Pinpoint the cell where the given text exists, returning its [x, y] midpoint coordinate. 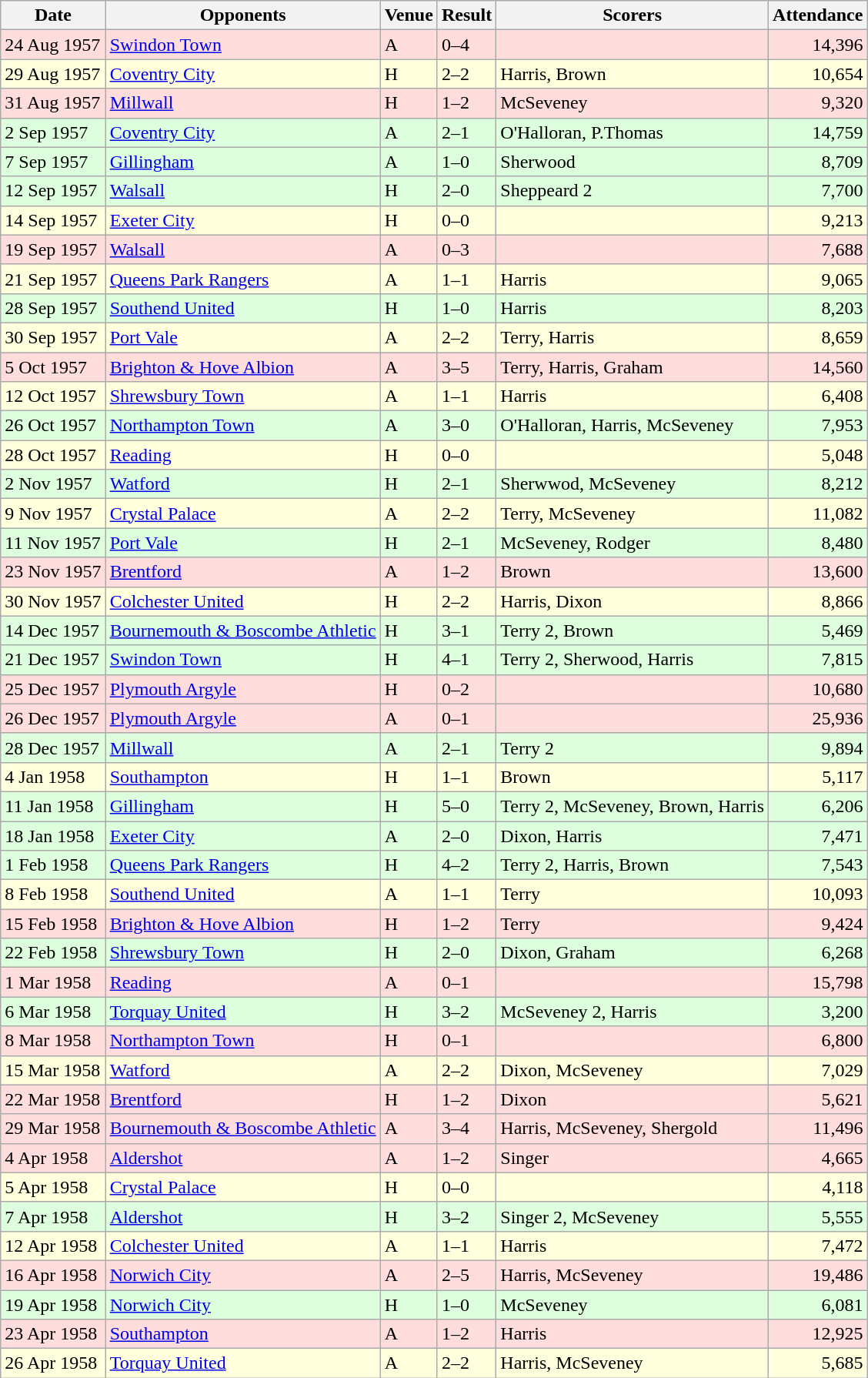
6,268 [818, 953]
7 Apr 1958 [53, 1216]
Terry 2 [633, 748]
15 Feb 1958 [53, 924]
12 Oct 1957 [53, 396]
3–1 [466, 630]
Terry, Harris, Graham [633, 367]
0–4 [466, 45]
8 Feb 1958 [53, 895]
2 Sep 1957 [53, 132]
23 Nov 1957 [53, 572]
0–3 [466, 249]
22 Feb 1958 [53, 953]
5 Oct 1957 [53, 367]
Terry 2, Harris, Brown [633, 865]
18 Jan 1958 [53, 835]
14 Sep 1957 [53, 220]
4 Apr 1958 [53, 1158]
7,543 [818, 865]
9,424 [818, 924]
O'Halloran, P.Thomas [633, 132]
2 Nov 1957 [53, 484]
28 Sep 1957 [53, 308]
Scorers [633, 15]
25,936 [818, 718]
1 Feb 1958 [53, 865]
6,408 [818, 396]
Harris, McSeveney, Shergold [633, 1129]
Terry 2, Sherwood, Harris [633, 660]
10,680 [818, 689]
11 Nov 1957 [53, 543]
1 Mar 1958 [53, 982]
25 Dec 1957 [53, 689]
19,486 [818, 1275]
Dixon [633, 1099]
26 Oct 1957 [53, 426]
10,654 [818, 74]
Singer 2, McSeveney [633, 1216]
14,560 [818, 367]
9,894 [818, 748]
31 Aug 1957 [53, 103]
9 Nov 1957 [53, 513]
6,081 [818, 1305]
19 Apr 1958 [53, 1305]
6,800 [818, 1041]
Terry, Harris [633, 337]
4–2 [466, 865]
5 Apr 1958 [53, 1187]
29 Mar 1958 [53, 1129]
24 Aug 1957 [53, 45]
28 Dec 1957 [53, 748]
6 Mar 1958 [53, 1012]
3,200 [818, 1012]
7,700 [818, 191]
McSeveney, Rodger [633, 543]
7,815 [818, 660]
5–0 [466, 806]
8,203 [818, 308]
8,659 [818, 337]
13,600 [818, 572]
4–1 [466, 660]
Date [53, 15]
10,093 [818, 895]
30 Nov 1957 [53, 601]
16 Apr 1958 [53, 1275]
9,320 [818, 103]
11,082 [818, 513]
Dixon, McSeveney [633, 1070]
Dixon, Graham [633, 953]
2–5 [466, 1275]
Harris, Brown [633, 74]
11 Jan 1958 [53, 806]
9,065 [818, 279]
14,759 [818, 132]
8,709 [818, 162]
7,472 [818, 1246]
7,688 [818, 249]
5,621 [818, 1099]
Sheppeard 2 [633, 191]
7,953 [818, 426]
14,396 [818, 45]
19 Sep 1957 [53, 249]
29 Aug 1957 [53, 74]
12,925 [818, 1334]
15,798 [818, 982]
4,665 [818, 1158]
5,048 [818, 455]
4 Jan 1958 [53, 777]
Harris, Dixon [633, 601]
8,480 [818, 543]
26 Dec 1957 [53, 718]
Sherwwod, McSeveney [633, 484]
28 Oct 1957 [53, 455]
O'Halloran, Harris, McSeveney [633, 426]
21 Dec 1957 [53, 660]
22 Mar 1958 [53, 1099]
4,118 [818, 1187]
3–5 [466, 367]
7,471 [818, 835]
Terry 2, Brown [633, 630]
12 Sep 1957 [53, 191]
12 Apr 1958 [53, 1246]
9,213 [818, 220]
Venue [409, 15]
5,685 [818, 1363]
21 Sep 1957 [53, 279]
McSeveney 2, Harris [633, 1012]
Terry, McSeveney [633, 513]
Result [466, 15]
11,496 [818, 1129]
5,469 [818, 630]
3–4 [466, 1129]
Sherwood [633, 162]
5,117 [818, 777]
15 Mar 1958 [53, 1070]
Dixon, Harris [633, 835]
7,029 [818, 1070]
8,866 [818, 601]
0–2 [466, 689]
6,206 [818, 806]
8,212 [818, 484]
14 Dec 1957 [53, 630]
3–0 [466, 426]
Singer [633, 1158]
26 Apr 1958 [53, 1363]
Attendance [818, 15]
Opponents [243, 15]
23 Apr 1958 [53, 1334]
7 Sep 1957 [53, 162]
5,555 [818, 1216]
8 Mar 1958 [53, 1041]
30 Sep 1957 [53, 337]
Terry 2, McSeveney, Brown, Harris [633, 806]
